Identify which cell holds the provided text, then report its (x, y) central coordinate. 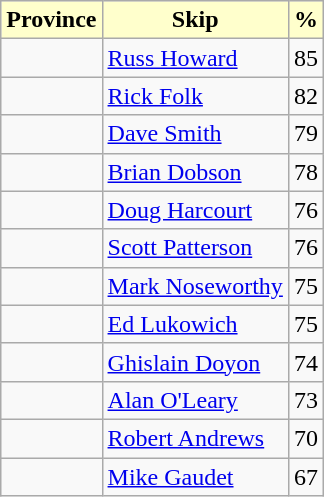
Scott Patterson (195, 248)
74 (306, 362)
Russ Howard (195, 58)
Mark Noseworthy (195, 286)
Mike Gaudet (195, 477)
Alan O'Leary (195, 400)
Skip (195, 20)
85 (306, 58)
78 (306, 172)
Robert Andrews (195, 438)
Province (52, 20)
73 (306, 400)
79 (306, 134)
Ghislain Doyon (195, 362)
Brian Dobson (195, 172)
% (306, 20)
Doug Harcourt (195, 210)
67 (306, 477)
Dave Smith (195, 134)
70 (306, 438)
Rick Folk (195, 96)
Ed Lukowich (195, 324)
82 (306, 96)
